Determine the (X, Y) coordinate at the center of the cell enclosing the given text.  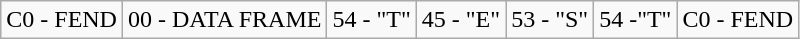
53 - "S" (550, 20)
45 - "E" (460, 20)
54 - "T" (372, 20)
00 - DATA FRAME (224, 20)
54 -"T" (636, 20)
